Search for the cell housing the specified text and yield its [X, Y] center coordinate. 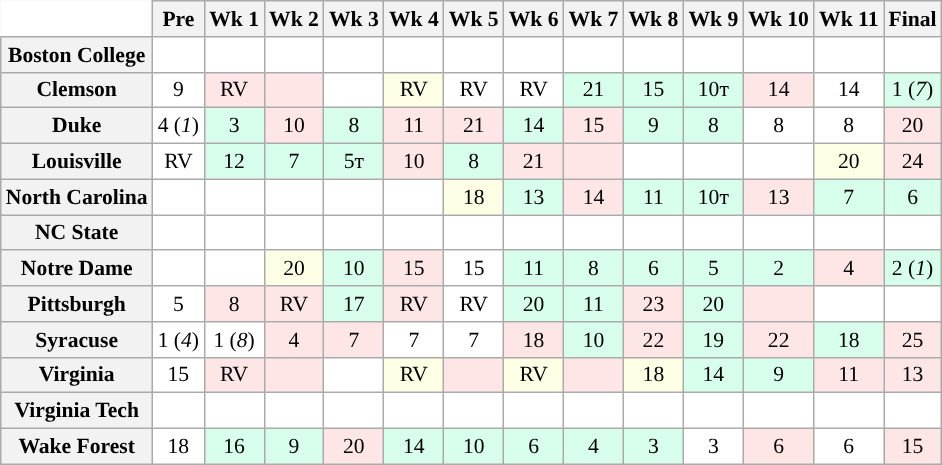
24 [913, 162]
19 [713, 340]
23 [653, 304]
Pittsburgh [77, 304]
Wk 5 [474, 19]
Boston College [77, 55]
4 (1) [179, 126]
Wk 3 [354, 19]
16 [234, 447]
NC State [77, 233]
Final [913, 19]
Virginia Tech [77, 411]
Syracuse [77, 340]
2 (1) [913, 269]
Wk 7 [594, 19]
Wk 11 [849, 19]
Wk 1 [234, 19]
Wk 2 [294, 19]
1 (7) [913, 90]
5т [354, 162]
North Carolina [77, 197]
1 (8) [234, 340]
Wk 9 [713, 19]
2 [778, 269]
Wk 10 [778, 19]
Virginia [77, 375]
17 [354, 304]
Clemson [77, 90]
Louisville [77, 162]
12 [234, 162]
Pre [179, 19]
Notre Dame [77, 269]
Wk 8 [653, 19]
Wk 4 [414, 19]
Wake Forest [77, 447]
25 [913, 340]
Wk 6 [534, 19]
1 (4) [179, 340]
Duke [77, 126]
